Capture the cell that displays the provided text and extract its [X, Y] central coordinate. 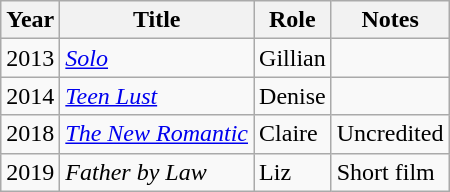
Liz [293, 172]
Gillian [293, 58]
Claire [293, 134]
Denise [293, 96]
Father by Law [157, 172]
Solo [157, 58]
2019 [30, 172]
2013 [30, 58]
Role [293, 20]
Teen Lust [157, 96]
2018 [30, 134]
Notes [390, 20]
Uncredited [390, 134]
Title [157, 20]
2014 [30, 96]
The New Romantic [157, 134]
Short film [390, 172]
Year [30, 20]
